Output the (x, y) coordinate of the center of the cell containing the given text.  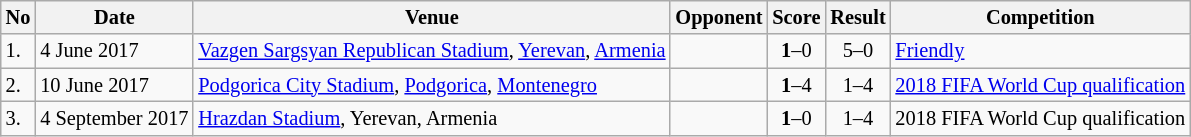
Date (114, 17)
2. (18, 85)
Vazgen Sargsyan Republican Stadium, Yerevan, Armenia (432, 51)
Hrazdan Stadium, Yerevan, Armenia (432, 118)
Opponent (718, 17)
Friendly (1041, 51)
Venue (432, 17)
No (18, 17)
3. (18, 118)
10 June 2017 (114, 85)
4 June 2017 (114, 51)
4 September 2017 (114, 118)
Competition (1041, 17)
1. (18, 51)
Result (858, 17)
5–0 (858, 51)
Podgorica City Stadium, Podgorica, Montenegro (432, 85)
Score (796, 17)
